Identify which cell holds the provided text, then report its (X, Y) central coordinate. 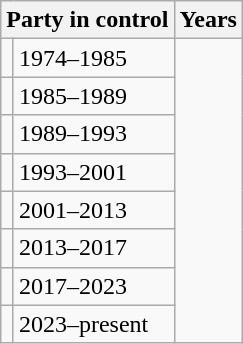
2001–2013 (94, 210)
1985–1989 (94, 96)
Party in control (88, 20)
Years (208, 20)
2023–present (94, 324)
1993–2001 (94, 172)
1974–1985 (94, 58)
2017–2023 (94, 286)
2013–2017 (94, 248)
1989–1993 (94, 134)
